For the text-containing cell, return its midpoint in (X, Y) coordinate format. 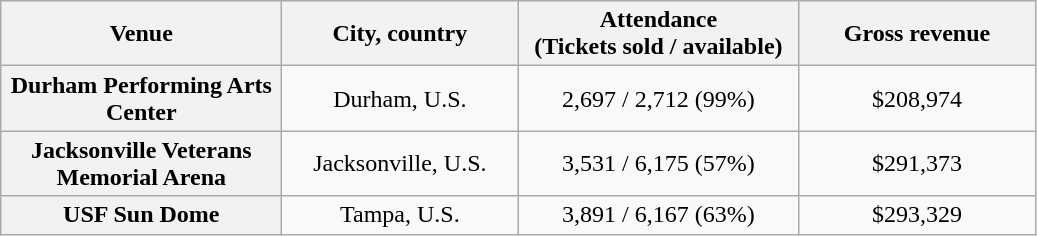
City, country (400, 34)
$291,373 (917, 164)
3,531 / 6,175 (57%) (658, 164)
$293,329 (917, 215)
3,891 / 6,167 (63%) (658, 215)
Durham, U.S. (400, 98)
Tampa, U.S. (400, 215)
Venue (142, 34)
Durham Performing Arts Center (142, 98)
Jacksonville Veterans Memorial Arena (142, 164)
$208,974 (917, 98)
Jacksonville, U.S. (400, 164)
USF Sun Dome (142, 215)
Attendance (Tickets sold / available) (658, 34)
2,697 / 2,712 (99%) (658, 98)
Gross revenue (917, 34)
